Determine the (x, y) coordinate at the center of the cell enclosing the given text.  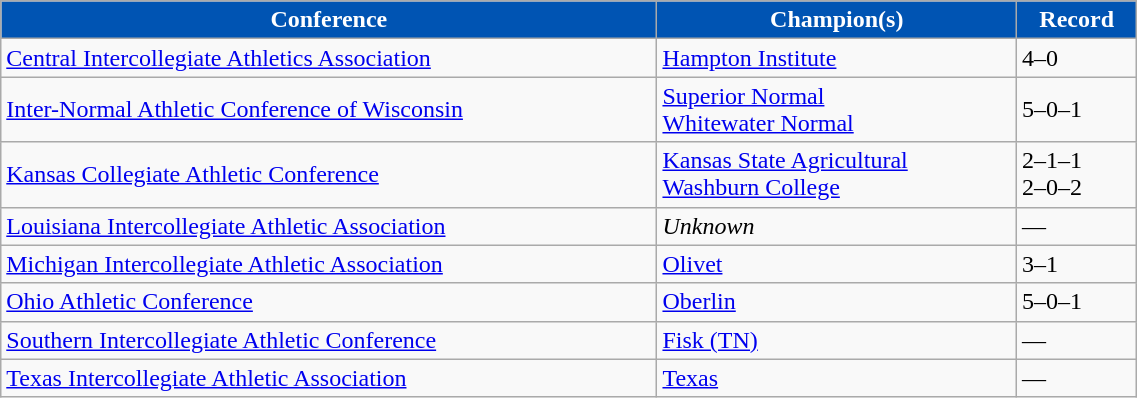
Kansas Collegiate Athletic Conference (329, 174)
Record (1077, 20)
Olivet (837, 264)
4–0 (1077, 58)
2–1–12–0–2 (1077, 174)
Hampton Institute (837, 58)
Michigan Intercollegiate Athletic Association (329, 264)
Unknown (837, 226)
Kansas State AgriculturalWashburn College (837, 174)
Conference (329, 20)
Louisiana Intercollegiate Athletic Association (329, 226)
Oberlin (837, 302)
Superior NormalWhitewater Normal (837, 110)
Champion(s) (837, 20)
Ohio Athletic Conference (329, 302)
Texas (837, 378)
Fisk (TN) (837, 340)
Central Intercollegiate Athletics Association (329, 58)
Texas Intercollegiate Athletic Association (329, 378)
Inter-Normal Athletic Conference of Wisconsin (329, 110)
Southern Intercollegiate Athletic Conference (329, 340)
3–1 (1077, 264)
